Detect which cell encompasses the target text, then output its (X, Y) center coordinate. 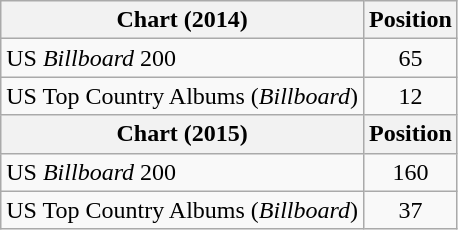
65 (411, 58)
160 (411, 172)
37 (411, 210)
Chart (2015) (182, 134)
12 (411, 96)
Chart (2014) (182, 20)
